Return the [x, y] coordinate for the center point of the cell that contains the specified text.  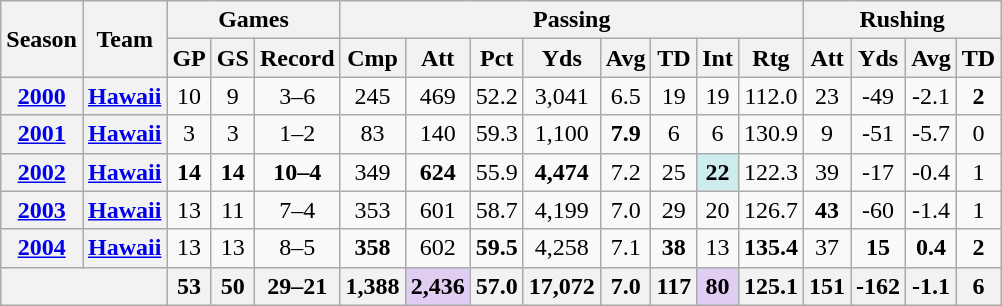
2001 [42, 134]
17,072 [562, 286]
7.2 [626, 172]
Rtg [770, 58]
53 [189, 286]
11 [232, 210]
2004 [42, 248]
Int [718, 58]
601 [438, 210]
117 [674, 286]
10–4 [297, 172]
Season [42, 39]
6.5 [626, 96]
2002 [42, 172]
353 [372, 210]
358 [372, 248]
Rushing [902, 20]
GS [232, 58]
Record [297, 58]
602 [438, 248]
3–6 [297, 96]
0 [978, 134]
-49 [878, 96]
8–5 [297, 248]
1,100 [562, 134]
245 [372, 96]
624 [438, 172]
122.3 [770, 172]
125.1 [770, 286]
10 [189, 96]
29–21 [297, 286]
7–4 [297, 210]
-2.1 [932, 96]
126.7 [770, 210]
58.7 [496, 210]
-1.1 [932, 286]
29 [674, 210]
-162 [878, 286]
25 [674, 172]
-0.4 [932, 172]
140 [438, 134]
15 [878, 248]
55.9 [496, 172]
7.9 [626, 134]
Team [124, 39]
112.0 [770, 96]
2003 [42, 210]
23 [828, 96]
59.3 [496, 134]
349 [372, 172]
43 [828, 210]
52.2 [496, 96]
39 [828, 172]
-60 [878, 210]
469 [438, 96]
50 [232, 286]
130.9 [770, 134]
2,436 [438, 286]
-5.7 [932, 134]
4,199 [562, 210]
Cmp [372, 58]
1,388 [372, 286]
0.4 [932, 248]
151 [828, 286]
2000 [42, 96]
57.0 [496, 286]
-17 [878, 172]
-1.4 [932, 210]
7.1 [626, 248]
80 [718, 286]
Games [254, 20]
135.4 [770, 248]
1–2 [297, 134]
Pct [496, 58]
59.5 [496, 248]
Passing [572, 20]
83 [372, 134]
38 [674, 248]
22 [718, 172]
-51 [878, 134]
37 [828, 248]
4,258 [562, 248]
3,041 [562, 96]
4,474 [562, 172]
20 [718, 210]
GP [189, 58]
